Find where the given text appears and provide that cell's center as (x, y) coordinate. 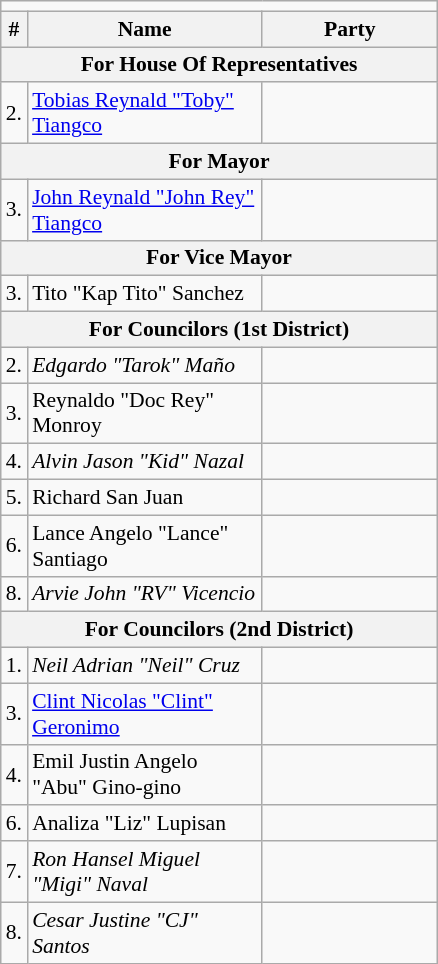
5. (14, 498)
For Councilors (1st District) (220, 330)
Edgardo "Tarok" Maño (144, 365)
Ron Hansel Miguel "Migi" Naval (144, 872)
John Reynald "John Rey" Tiangco (144, 210)
Emil Justin Angelo "Abu" Gino-gino (144, 774)
Tito "Kap Tito" Sanchez (144, 294)
Analiza "Liz" Lupisan (144, 824)
For Mayor (220, 162)
Richard San Juan (144, 498)
For Vice Mayor (220, 258)
Alvin Jason "Kid" Nazal (144, 462)
Tobias Reynald "Toby" Tiangco (144, 114)
Party (350, 29)
For Councilors (2nd District) (220, 630)
Name (144, 29)
Neil Adrian "Neil" Cruz (144, 666)
7. (14, 872)
# (14, 29)
Lance Angelo "Lance" Santiago (144, 546)
1. (14, 666)
Arvie John "RV" Vicencio (144, 594)
Clint Nicolas "Clint" Geronimo (144, 714)
Reynaldo "Doc Rey" Monroy (144, 414)
Cesar Justine "CJ" Santos (144, 932)
For House Of Representatives (220, 65)
